For the text-containing cell, return its midpoint in (x, y) coordinate format. 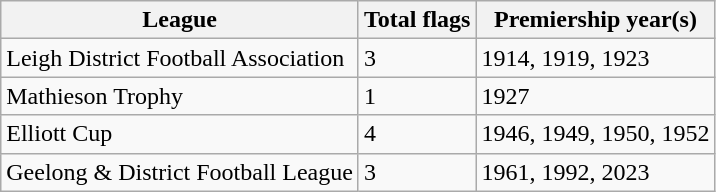
1961, 1992, 2023 (596, 172)
4 (417, 134)
Total flags (417, 20)
Leigh District Football Association (180, 58)
Mathieson Trophy (180, 96)
Elliott Cup (180, 134)
Premiership year(s) (596, 20)
1927 (596, 96)
League (180, 20)
1946, 1949, 1950, 1952 (596, 134)
1 (417, 96)
1914, 1919, 1923 (596, 58)
Geelong & District Football League (180, 172)
